Determine the (X, Y) coordinate at the center of the cell enclosing the given text.  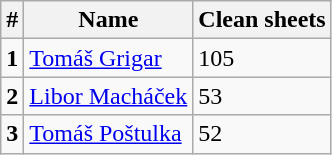
Name (108, 20)
Libor Macháček (108, 96)
1 (12, 58)
Tomáš Poštulka (108, 134)
3 (12, 134)
52 (262, 134)
# (12, 20)
2 (12, 96)
53 (262, 96)
Tomáš Grigar (108, 58)
105 (262, 58)
Clean sheets (262, 20)
